Locate the cell with the specified text and output its [X, Y] center coordinate. 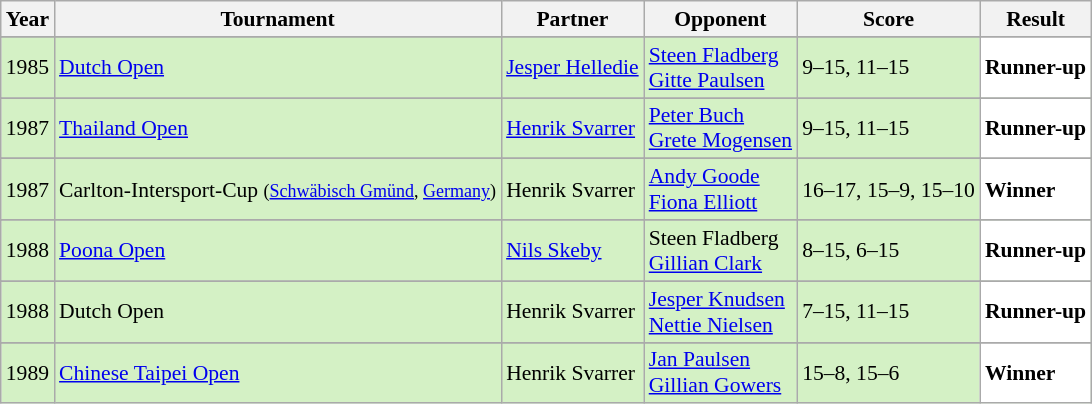
Tournament [278, 19]
Jan Paulsen Gillian Gowers [720, 372]
Year [28, 19]
Andy Goode Fiona Elliott [720, 190]
7–15, 11–15 [888, 312]
Chinese Taipei Open [278, 372]
Jesper Knudsen Nettie Nielsen [720, 312]
1989 [28, 372]
Carlton-Intersport-Cup (Schwäbisch Gmünd, Germany) [278, 190]
1985 [28, 68]
Result [1036, 19]
Steen Fladberg Gitte Paulsen [720, 68]
Nils Skeby [572, 250]
Partner [572, 19]
Opponent [720, 19]
Thailand Open [278, 128]
Poona Open [278, 250]
8–15, 6–15 [888, 250]
Jesper Helledie [572, 68]
Steen Fladberg Gillian Clark [720, 250]
Peter Buch Grete Mogensen [720, 128]
15–8, 15–6 [888, 372]
16–17, 15–9, 15–10 [888, 190]
Score [888, 19]
